Return (X, Y) of the center of cell containing provided text 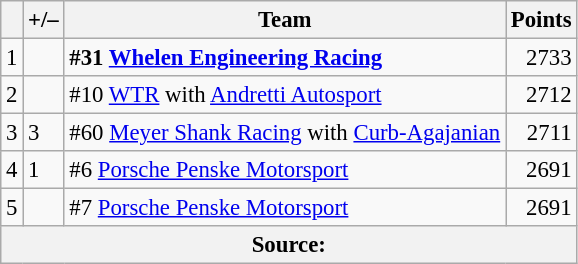
Source: (289, 245)
#60 Meyer Shank Racing with Curb-Agajanian (284, 133)
2 (12, 95)
Team (284, 20)
#10 WTR with Andretti Autosport (284, 95)
Points (542, 20)
+/– (44, 20)
#31 Whelen Engineering Racing (284, 58)
5 (12, 208)
2711 (542, 133)
#7 Porsche Penske Motorsport (284, 208)
4 (12, 170)
#6 Porsche Penske Motorsport (284, 170)
2712 (542, 95)
2733 (542, 58)
